Detect which cell encompasses the target text, then output its (X, Y) center coordinate. 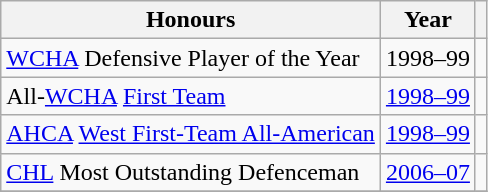
Honours (191, 20)
2006–07 (428, 172)
Year (428, 20)
CHL Most Outstanding Defenceman (191, 172)
All-WCHA First Team (191, 96)
WCHA Defensive Player of the Year (191, 58)
AHCA West First-Team All-American (191, 134)
